Determine the [x, y] coordinate at the center of the cell enclosing the given text.  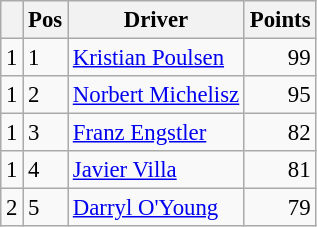
Javier Villa [156, 170]
Kristian Poulsen [156, 58]
Points [280, 20]
81 [280, 170]
82 [280, 133]
Franz Engstler [156, 133]
95 [280, 95]
5 [46, 208]
4 [46, 170]
79 [280, 208]
Driver [156, 20]
99 [280, 58]
Darryl O'Young [156, 208]
Norbert Michelisz [156, 95]
3 [46, 133]
Pos [46, 20]
